Capture the cell that displays the provided text and extract its [x, y] central coordinate. 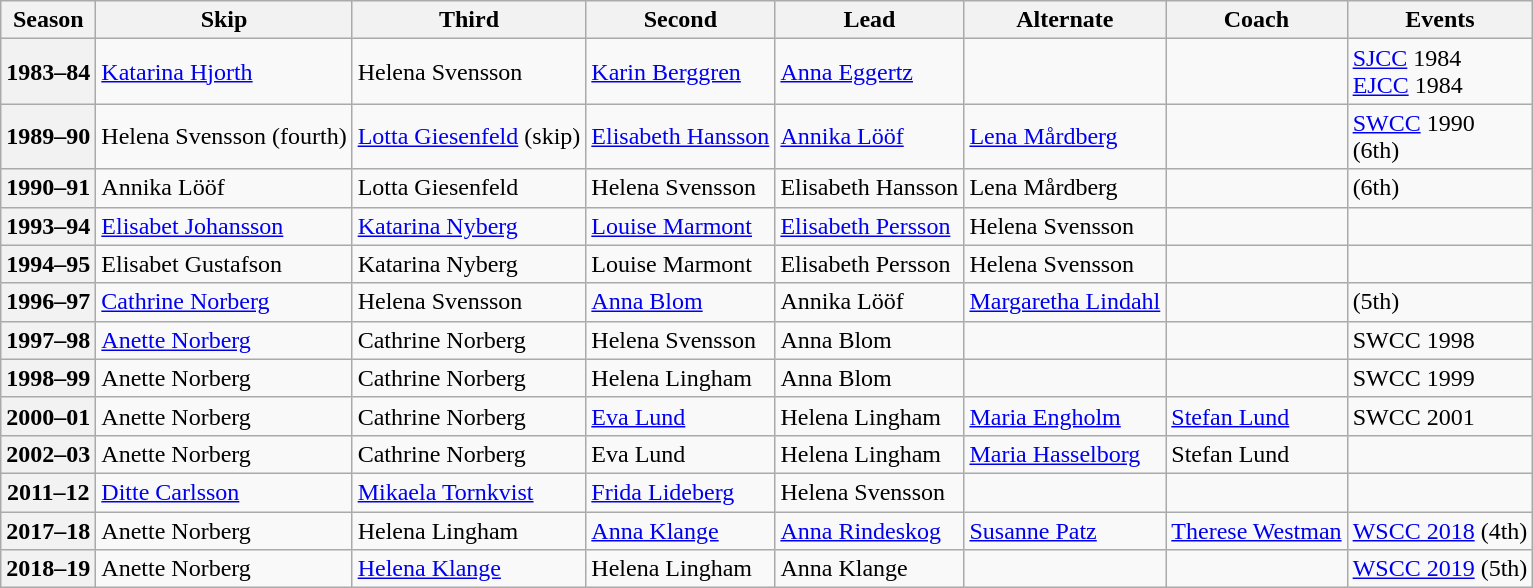
Maria Hasselborg [1065, 454]
Maria Engholm [1065, 416]
Coach [1256, 20]
(6th) [1440, 188]
Susanne Patz [1065, 531]
Skip [224, 20]
2002–03 [48, 454]
Mikaela Tornkvist [469, 492]
Lotta Giesenfeld [469, 188]
(5th) [1440, 302]
Helena Klange [469, 569]
Season [48, 20]
Third [469, 20]
Elisabet Gustafson [224, 264]
1998–99 [48, 378]
SWCC 1999 [1440, 378]
Ditte Carlsson [224, 492]
Katarina Hjorth [224, 72]
2000–01 [48, 416]
Margaretha Lindahl [1065, 302]
Anna Eggertz [870, 72]
Frida Lideberg [680, 492]
Alternate [1065, 20]
WSCC 2018 (4th) [1440, 531]
Elisabet Johansson [224, 226]
1983–84 [48, 72]
Therese Westman [1256, 531]
Karin Berggren [680, 72]
1994–95 [48, 264]
SJCC 1984 EJCC 1984 [1440, 72]
1989–90 [48, 136]
Lead [870, 20]
Helena Svensson (fourth) [224, 136]
WSCC 2019 (5th) [1440, 569]
Anna Rindeskog [870, 531]
2017–18 [48, 531]
Second [680, 20]
Events [1440, 20]
SWCC 2001 [1440, 416]
1996–97 [48, 302]
1993–94 [48, 226]
2018–19 [48, 569]
1990–91 [48, 188]
SWCC 1998 [1440, 340]
SWCC 1990 (6th) [1440, 136]
2011–12 [48, 492]
Lotta Giesenfeld (skip) [469, 136]
1997–98 [48, 340]
